Search for the cell housing the specified text and yield its (x, y) center coordinate. 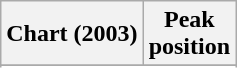
Chart (2003) (72, 34)
Peakposition (189, 34)
